From the cell containing the given text, extract its center point as [X, Y] coordinate. 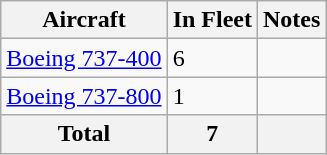
6 [212, 58]
In Fleet [212, 20]
Aircraft [84, 20]
Total [84, 134]
1 [212, 96]
7 [212, 134]
Boeing 737-400 [84, 58]
Boeing 737-800 [84, 96]
Notes [292, 20]
